From the cell containing the given text, extract its center point as [X, Y] coordinate. 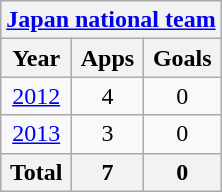
Japan national team [111, 20]
7 [108, 172]
2012 [36, 96]
Apps [108, 58]
Year [36, 58]
3 [108, 134]
4 [108, 96]
Total [36, 172]
Goals [182, 58]
2013 [36, 134]
